Pinpoint the cell where the given text exists, returning its [X, Y] midpoint coordinate. 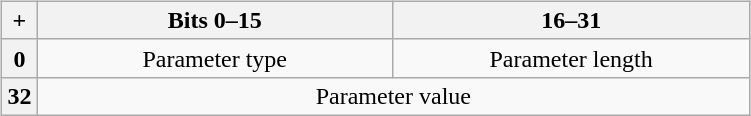
Parameter length [572, 58]
16–31 [572, 20]
0 [20, 58]
32 [20, 96]
Bits 0–15 [215, 20]
Parameter type [215, 58]
+ [20, 20]
Parameter value [394, 96]
